Provide the (X, Y) coordinate of the cell's center where the given text is located.  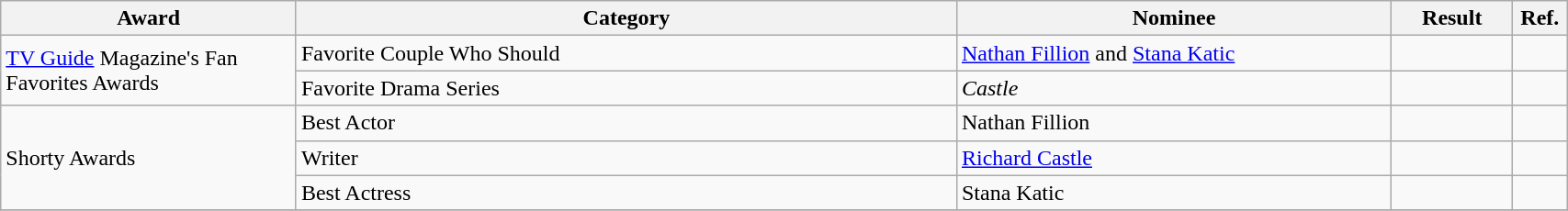
TV Guide Magazine's Fan Favorites Awards (149, 71)
Category (626, 18)
Award (149, 18)
Nathan Fillion and Stana Katic (1174, 53)
Ref. (1540, 18)
Best Actress (626, 193)
Nominee (1174, 18)
Writer (626, 158)
Shorty Awards (149, 158)
Favorite Drama Series (626, 88)
Best Actor (626, 123)
Favorite Couple Who Should (626, 53)
Richard Castle (1174, 158)
Nathan Fillion (1174, 123)
Castle (1174, 88)
Stana Katic (1174, 193)
Result (1452, 18)
